From the cell containing the given text, extract its center point as (x, y) coordinate. 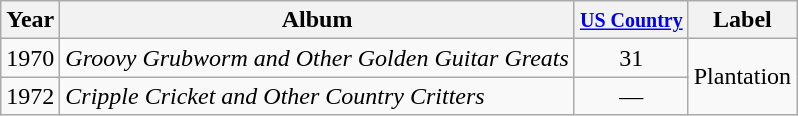
Year (30, 20)
Album (318, 20)
Cripple Cricket and Other Country Critters (318, 96)
Groovy Grubworm and Other Golden Guitar Greats (318, 58)
1972 (30, 96)
Label (742, 20)
— (631, 96)
1970 (30, 58)
Plantation (742, 77)
31 (631, 58)
US Country (631, 20)
